Search for the cell housing the specified text and yield its (x, y) center coordinate. 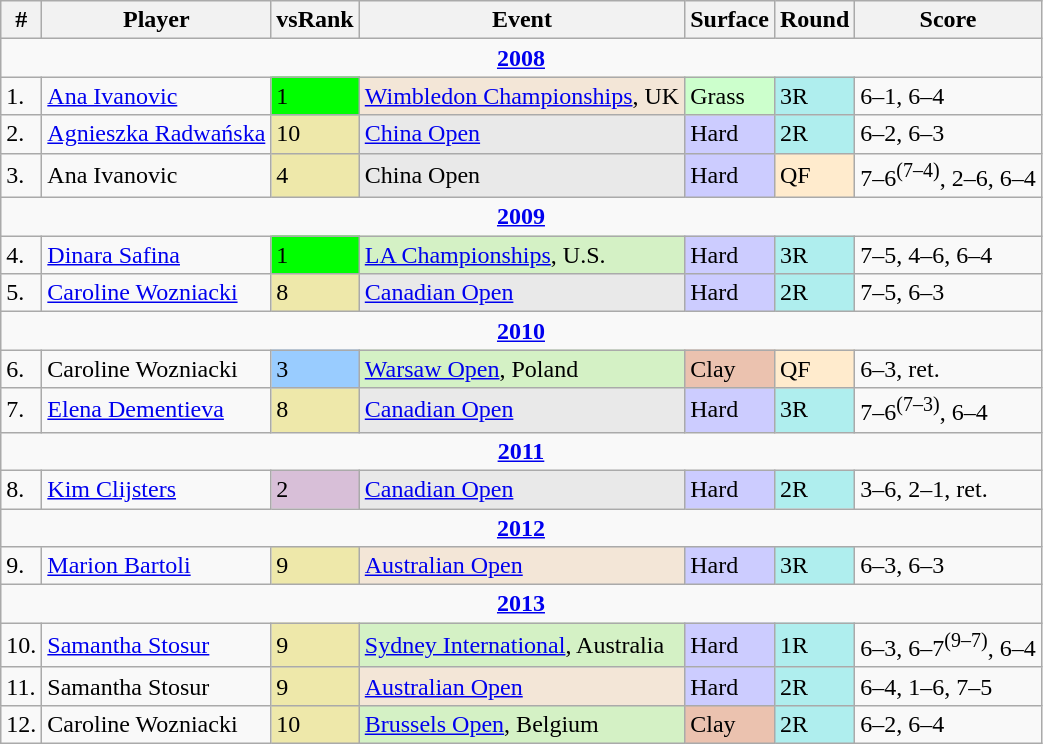
2. (22, 134)
Kim Clijsters (156, 489)
LA Championships, U.S. (522, 255)
Surface (730, 20)
# (22, 20)
2012 (521, 528)
Round (814, 20)
11. (22, 686)
4 (315, 176)
Player (156, 20)
2008 (521, 58)
2 (315, 489)
5. (22, 293)
6–1, 6–4 (948, 96)
Dinara Safina (156, 255)
2011 (521, 451)
7–6(7–4), 2–6, 6–4 (948, 176)
2009 (521, 217)
7–5, 4–6, 6–4 (948, 255)
6–3, 6–3 (948, 566)
Grass (730, 96)
Wimbledon Championships, UK (522, 96)
Sydney International, Australia (522, 646)
4. (22, 255)
6–2, 6–4 (948, 724)
3–6, 2–1, ret. (948, 489)
Brussels Open, Belgium (522, 724)
8. (22, 489)
7. (22, 410)
Agnieszka Radwańska (156, 134)
7–6(7–3), 6–4 (948, 410)
6–4, 1–6, 7–5 (948, 686)
1. (22, 96)
2010 (521, 331)
10. (22, 646)
7–5, 6–3 (948, 293)
6–2, 6–3 (948, 134)
vsRank (315, 20)
6. (22, 369)
12. (22, 724)
Score (948, 20)
6–3, ret. (948, 369)
2013 (521, 604)
9. (22, 566)
3. (22, 176)
Elena Dementieva (156, 410)
6–3, 6–7(9–7), 6–4 (948, 646)
Event (522, 20)
1R (814, 646)
Marion Bartoli (156, 566)
Warsaw Open, Poland (522, 369)
3 (315, 369)
